Capture the cell that displays the provided text and extract its [X, Y] central coordinate. 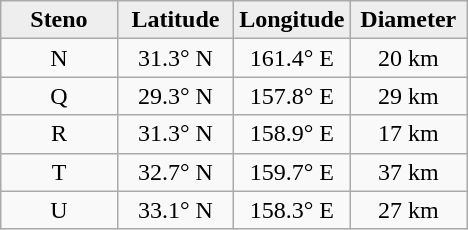
Q [59, 96]
27 km [408, 210]
Longitude [292, 20]
161.4° E [292, 58]
U [59, 210]
159.7° E [292, 172]
Steno [59, 20]
158.9° E [292, 134]
37 km [408, 172]
29.3° N [175, 96]
Latitude [175, 20]
Diameter [408, 20]
17 km [408, 134]
R [59, 134]
N [59, 58]
158.3° E [292, 210]
29 km [408, 96]
157.8° E [292, 96]
20 km [408, 58]
T [59, 172]
33.1° N [175, 210]
32.7° N [175, 172]
